For the text-containing cell, return its midpoint in (X, Y) coordinate format. 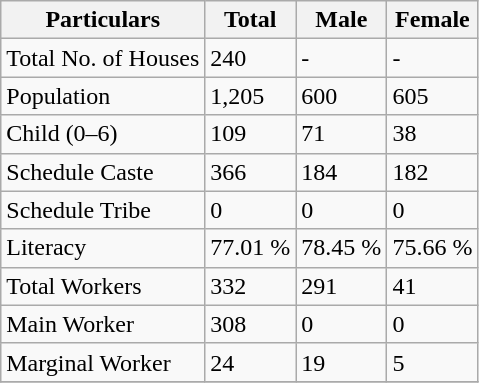
605 (432, 96)
19 (342, 362)
24 (250, 362)
Female (432, 20)
Schedule Tribe (103, 210)
291 (342, 286)
Schedule Caste (103, 172)
184 (342, 172)
77.01 % (250, 248)
Total (250, 20)
600 (342, 96)
Marginal Worker (103, 362)
Population (103, 96)
1,205 (250, 96)
366 (250, 172)
Child (0–6) (103, 134)
75.66 % (432, 248)
Main Worker (103, 324)
78.45 % (342, 248)
41 (432, 286)
38 (432, 134)
109 (250, 134)
182 (432, 172)
332 (250, 286)
Literacy (103, 248)
240 (250, 58)
Total No. of Houses (103, 58)
308 (250, 324)
Particulars (103, 20)
Male (342, 20)
Total Workers (103, 286)
71 (342, 134)
5 (432, 362)
